Return (x, y) of the center of cell containing provided text 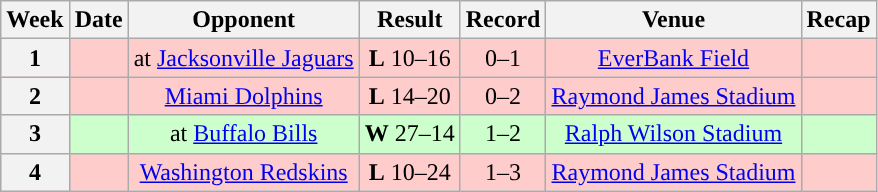
Record (503, 20)
Result (410, 20)
Washington Redskins (244, 172)
Opponent (244, 20)
W 27–14 (410, 134)
4 (35, 172)
2 (35, 96)
1 (35, 58)
1–3 (503, 172)
Date (98, 20)
at Buffalo Bills (244, 134)
at Jacksonville Jaguars (244, 58)
Ralph Wilson Stadium (674, 134)
1–2 (503, 134)
Venue (674, 20)
0–2 (503, 96)
Recap (838, 20)
L 10–16 (410, 58)
Week (35, 20)
L 14–20 (410, 96)
L 10–24 (410, 172)
3 (35, 134)
Miami Dolphins (244, 96)
EverBank Field (674, 58)
0–1 (503, 58)
